Scan for the cell matching the given text and deliver its [x, y] coordinate at center. 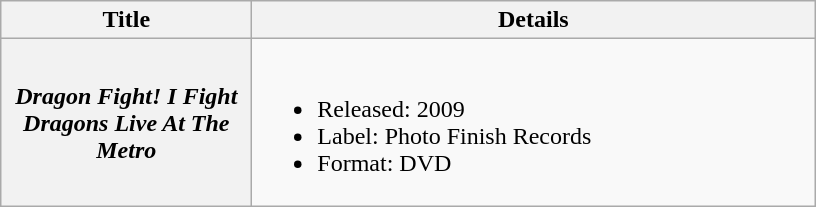
Dragon Fight! I Fight Dragons Live At The Metro [126, 122]
Title [126, 20]
Details [534, 20]
Released: 2009Label: Photo Finish RecordsFormat: DVD [534, 122]
